Pinpoint the cell where the given text exists, returning its (x, y) midpoint coordinate. 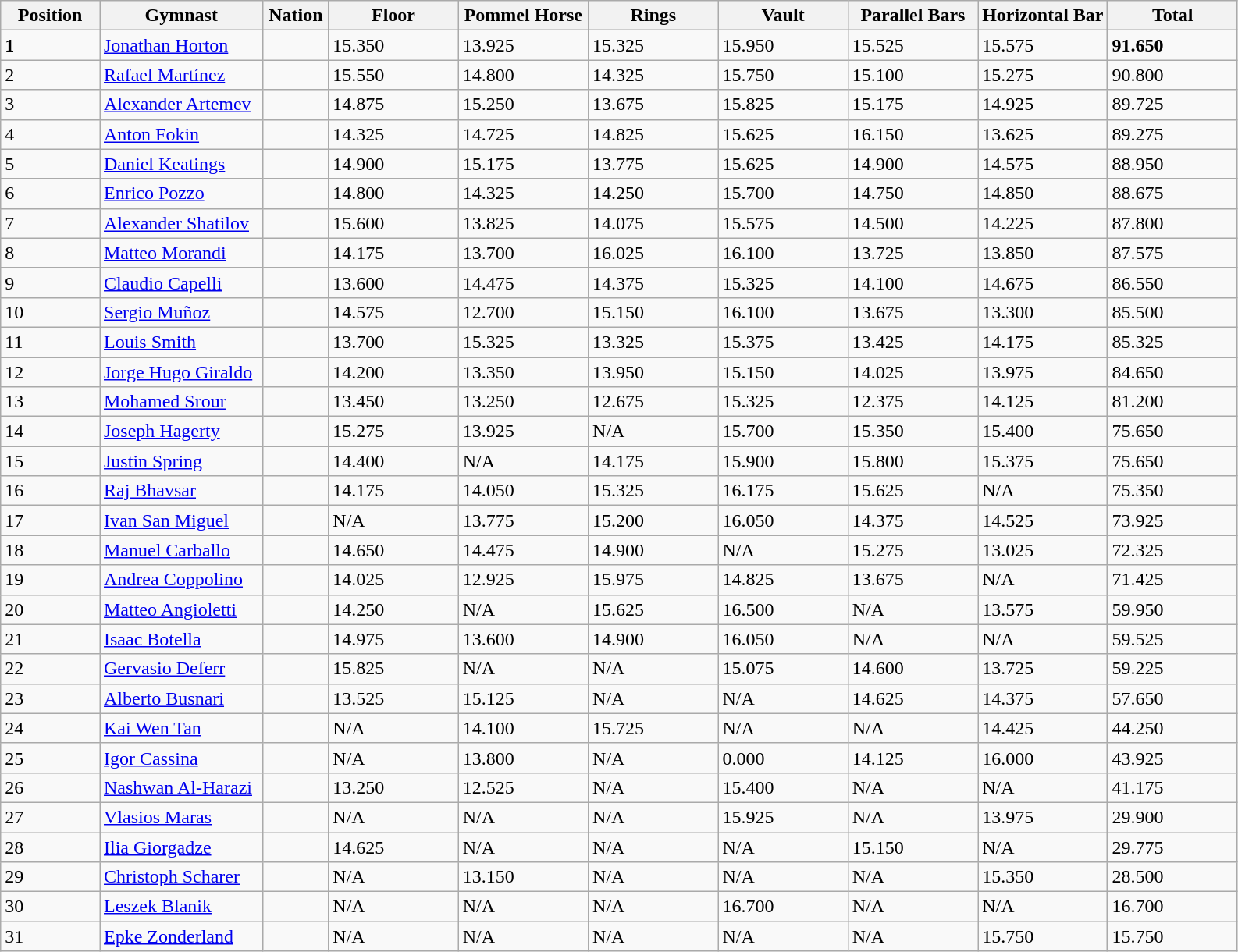
72.325 (1172, 550)
59.225 (1172, 669)
12.700 (523, 312)
Manuel Carballo (182, 550)
14.400 (393, 461)
89.725 (1172, 105)
13.425 (912, 342)
Daniel Keatings (182, 164)
Alberto Busnari (182, 698)
Jonathan Horton (182, 45)
57.650 (1172, 698)
13.575 (1043, 609)
Floor (393, 16)
Nation (296, 16)
13.525 (393, 698)
Alexander Shatilov (182, 223)
Gymnast (182, 16)
14.600 (912, 669)
14.650 (393, 550)
21 (50, 639)
43.925 (1172, 758)
29.900 (1172, 817)
12.525 (523, 787)
13.325 (653, 342)
15.250 (523, 105)
90.800 (1172, 75)
59.950 (1172, 609)
5 (50, 164)
23 (50, 698)
73.925 (1172, 520)
Vlasios Maras (182, 817)
19 (50, 580)
86.550 (1172, 282)
18 (50, 550)
15.200 (653, 520)
Ilia Giorgadze (182, 847)
15.075 (783, 669)
14.675 (1043, 282)
15.525 (912, 45)
Mohamed Srour (182, 402)
Rings (653, 16)
13.450 (393, 402)
11 (50, 342)
14 (50, 432)
29 (50, 877)
16 (50, 491)
29.775 (1172, 847)
14.050 (523, 491)
13.025 (1043, 550)
71.425 (1172, 580)
Pommel Horse (523, 16)
Jorge Hugo Giraldo (182, 372)
28.500 (1172, 877)
87.800 (1172, 223)
16.500 (783, 609)
89.275 (1172, 134)
88.950 (1172, 164)
16.000 (1043, 758)
15.725 (653, 728)
88.675 (1172, 194)
12.375 (912, 402)
2 (50, 75)
6 (50, 194)
75.350 (1172, 491)
14.850 (1043, 194)
44.250 (1172, 728)
13.300 (1043, 312)
Matteo Angioletti (182, 609)
Anton Fokin (182, 134)
15 (50, 461)
14.525 (1043, 520)
25 (50, 758)
13.825 (523, 223)
15.975 (653, 580)
15.925 (783, 817)
13.625 (1043, 134)
Nashwan Al-Harazi (182, 787)
Leszek Blanik (182, 907)
28 (50, 847)
14.725 (523, 134)
Igor Cassina (182, 758)
13.850 (1043, 253)
15.900 (783, 461)
17 (50, 520)
3 (50, 105)
24 (50, 728)
13.150 (523, 877)
Joseph Hagerty (182, 432)
Alexander Artemev (182, 105)
30 (50, 907)
0.000 (783, 758)
87.575 (1172, 253)
14.225 (1043, 223)
10 (50, 312)
22 (50, 669)
41.175 (1172, 787)
15.600 (393, 223)
Position (50, 16)
12.925 (523, 580)
14.750 (912, 194)
16.150 (912, 134)
Rafael Martínez (182, 75)
84.650 (1172, 372)
15.100 (912, 75)
14.875 (393, 105)
7 (50, 223)
14.975 (393, 639)
Louis Smith (182, 342)
Enrico Pozzo (182, 194)
14.075 (653, 223)
13.800 (523, 758)
81.200 (1172, 402)
Claudio Capelli (182, 282)
13.350 (523, 372)
1 (50, 45)
15.550 (393, 75)
Isaac Botella (182, 639)
14.925 (1043, 105)
13 (50, 402)
15.950 (783, 45)
Raj Bhavsar (182, 491)
Parallel Bars (912, 16)
12 (50, 372)
13.950 (653, 372)
Epke Zonderland (182, 936)
8 (50, 253)
14.500 (912, 223)
20 (50, 609)
Horizontal Bar (1043, 16)
Total (1172, 16)
Kai Wen Tan (182, 728)
12.675 (653, 402)
31 (50, 936)
Gervasio Deferr (182, 669)
4 (50, 134)
59.525 (1172, 639)
15.800 (912, 461)
Ivan San Miguel (182, 520)
Christoph Scharer (182, 877)
85.325 (1172, 342)
Justin Spring (182, 461)
Vault (783, 16)
27 (50, 817)
14.200 (393, 372)
15.125 (523, 698)
14.425 (1043, 728)
16.025 (653, 253)
Andrea Coppolino (182, 580)
Sergio Muñoz (182, 312)
9 (50, 282)
85.500 (1172, 312)
26 (50, 787)
16.175 (783, 491)
91.650 (1172, 45)
Matteo Morandi (182, 253)
